Provide the (X, Y) coordinate of the cell's center where the given text is located.  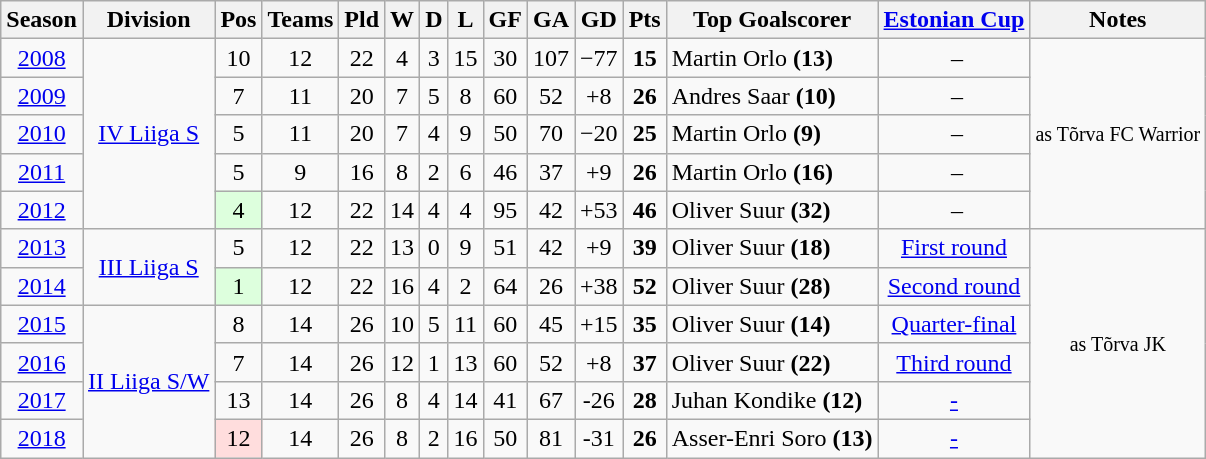
107 (550, 58)
+53 (600, 210)
First round (954, 248)
-31 (600, 438)
Notes (1118, 20)
0 (434, 248)
Andres Saar (10) (772, 96)
Top Goalscorer (772, 20)
70 (550, 134)
Oliver Suur (28) (772, 286)
GA (550, 20)
64 (505, 286)
Pld (362, 20)
GD (600, 20)
2013 (42, 248)
III Liiga S (148, 267)
Pts (644, 20)
25 (644, 134)
95 (505, 210)
2017 (42, 400)
Oliver Suur (22) (772, 362)
39 (644, 248)
2010 (42, 134)
67 (550, 400)
6 (466, 172)
Oliver Suur (14) (772, 324)
Martin Orlo (13) (772, 58)
GF (505, 20)
2015 (42, 324)
as Tõrva FC Warrior (1118, 134)
2014 (42, 286)
-26 (600, 400)
45 (550, 324)
2012 (42, 210)
Juhan Kondike (12) (772, 400)
Season (42, 20)
41 (505, 400)
+38 (600, 286)
30 (505, 58)
Third round (954, 362)
Asser-Enri Soro (13) (772, 438)
2009 (42, 96)
2008 (42, 58)
Quarter-final (954, 324)
Estonian Cup (954, 20)
Oliver Suur (18) (772, 248)
51 (505, 248)
3 (434, 58)
Oliver Suur (32) (772, 210)
2011 (42, 172)
Martin Orlo (9) (772, 134)
W (402, 20)
as Tõrva JK (1118, 343)
35 (644, 324)
II Liiga S/W (148, 381)
81 (550, 438)
Pos (238, 20)
−77 (600, 58)
D (434, 20)
−20 (600, 134)
Martin Orlo (16) (772, 172)
28 (644, 400)
+15 (600, 324)
Division (148, 20)
2018 (42, 438)
L (466, 20)
Second round (954, 286)
2016 (42, 362)
Teams (300, 20)
IV Liiga S (148, 134)
